Capture the cell that displays the provided text and extract its (x, y) central coordinate. 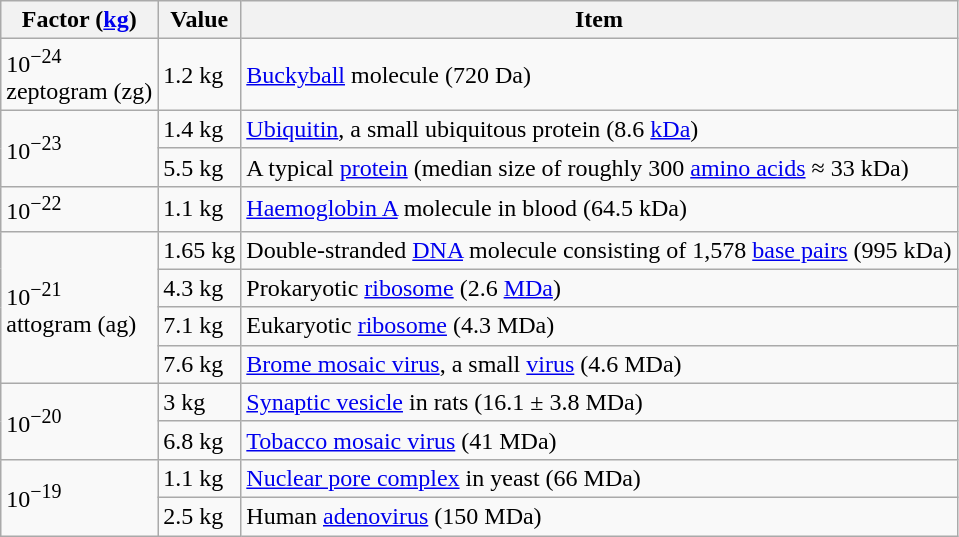
5.5 kg (200, 167)
Eukaryotic ribosome (4.3 MDa) (599, 326)
10−19 (80, 497)
Human adenovirus (150 MDa) (599, 516)
Value (200, 20)
6.8 kg (200, 440)
1.2 kg (200, 75)
10−24zeptogram (zg) (80, 75)
Double-stranded DNA molecule consisting of 1,578 base pairs (995 kDa) (599, 250)
1.65 kg (200, 250)
Tobacco mosaic virus (41 MDa) (599, 440)
Haemoglobin A molecule in blood (64.5 kDa) (599, 208)
10−21attogram (ag) (80, 307)
2.5 kg (200, 516)
10−20 (80, 421)
3 kg (200, 402)
Ubiquitin, a small ubiquitous protein (8.6 kDa) (599, 129)
1.4 kg (200, 129)
Synaptic vesicle in rats (16.1 ± 3.8 MDa) (599, 402)
10−22 (80, 208)
10−23 (80, 148)
Buckyball molecule (720 Da) (599, 75)
Item (599, 20)
7.1 kg (200, 326)
Nuclear pore complex in yeast (66 MDa) (599, 478)
4.3 kg (200, 288)
7.6 kg (200, 364)
Brome mosaic virus, a small virus (4.6 MDa) (599, 364)
A typical protein (median size of roughly 300 amino acids ≈ 33 kDa) (599, 167)
Prokaryotic ribosome (2.6 MDa) (599, 288)
Factor (kg) (80, 20)
